Provide the [X, Y] coordinate of the cell's center where the given text is located.  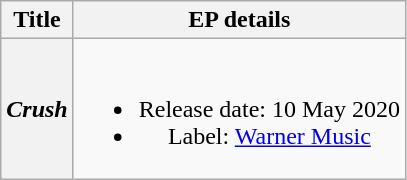
Release date: 10 May 2020Label: Warner Music [239, 109]
Crush [37, 109]
Title [37, 20]
EP details [239, 20]
